Provide the (X, Y) coordinate of the cell's center where the given text is located.  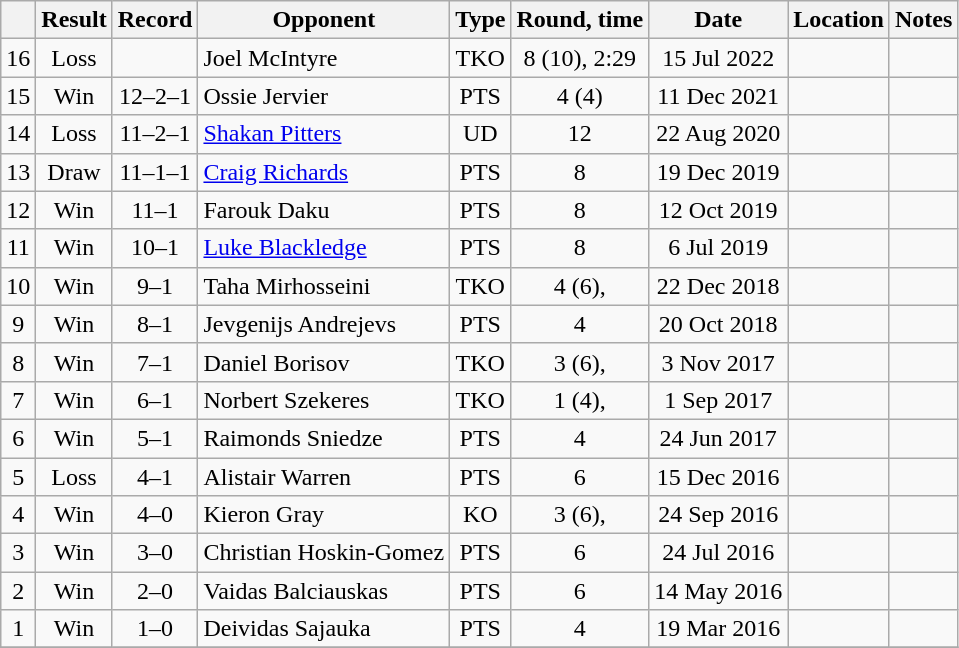
16 (18, 58)
11–1–1 (155, 172)
1–0 (155, 629)
Draw (74, 172)
Shakan Pitters (324, 134)
Joel McIntyre (324, 58)
3 Nov 2017 (718, 362)
4–0 (155, 515)
Farouk Daku (324, 210)
11–2–1 (155, 134)
Opponent (324, 20)
24 Jun 2017 (718, 438)
11 (18, 248)
Location (839, 20)
Ossie Jervier (324, 96)
Raimonds Sniedze (324, 438)
24 Jul 2016 (718, 553)
24 Sep 2016 (718, 515)
Norbert Szekeres (324, 400)
12–2–1 (155, 96)
3–0 (155, 553)
Deividas Sajauka (324, 629)
19 Mar 2016 (718, 629)
Round, time (580, 20)
Type (480, 20)
10 (18, 286)
8 (10), 2:29 (580, 58)
14 May 2016 (718, 591)
1 (18, 629)
10–1 (155, 248)
15 (18, 96)
4 (4) (580, 96)
Date (718, 20)
Result (74, 20)
19 Dec 2019 (718, 172)
Kieron Gray (324, 515)
9 (18, 324)
14 (18, 134)
Luke Blackledge (324, 248)
22 Aug 2020 (718, 134)
Jevgenijs Andrejevs (324, 324)
Taha Mirhosseini (324, 286)
20 Oct 2018 (718, 324)
4–1 (155, 477)
8–1 (155, 324)
12 Oct 2019 (718, 210)
11–1 (155, 210)
5–1 (155, 438)
5 (18, 477)
4 (6), (580, 286)
2 (18, 591)
6–1 (155, 400)
6 Jul 2019 (718, 248)
KO (480, 515)
15 Dec 2016 (718, 477)
Daniel Borisov (324, 362)
13 (18, 172)
3 (18, 553)
Christian Hoskin-Gomez (324, 553)
Record (155, 20)
Alistair Warren (324, 477)
15 Jul 2022 (718, 58)
9–1 (155, 286)
UD (480, 134)
2–0 (155, 591)
22 Dec 2018 (718, 286)
1 (4), (580, 400)
7–1 (155, 362)
Notes (923, 20)
1 Sep 2017 (718, 400)
Craig Richards (324, 172)
Vaidas Balciauskas (324, 591)
7 (18, 400)
11 Dec 2021 (718, 96)
